For the text-containing cell, return its midpoint in [X, Y] coordinate format. 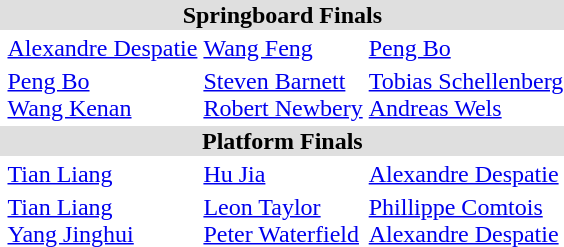
Alexandre Despatie [102, 48]
Wang Feng [283, 48]
Tian Liang [102, 174]
Steven BarnettRobert Newbery [283, 94]
Peng BoWang Kenan [102, 94]
Hu Jia [283, 174]
